Detect which cell encompasses the target text, then output its [X, Y] center coordinate. 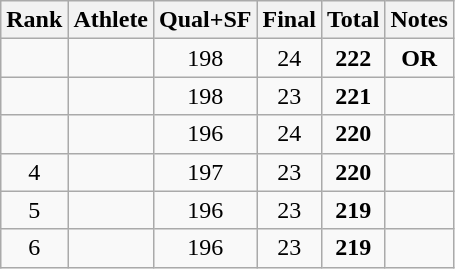
Qual+SF [206, 20]
4 [34, 172]
5 [34, 210]
222 [353, 58]
Athlete [111, 20]
Rank [34, 20]
Final [289, 20]
221 [353, 96]
197 [206, 172]
OR [419, 58]
Total [353, 20]
6 [34, 248]
Notes [419, 20]
